Provide the [X, Y] coordinate of the cell's center where the given text is located.  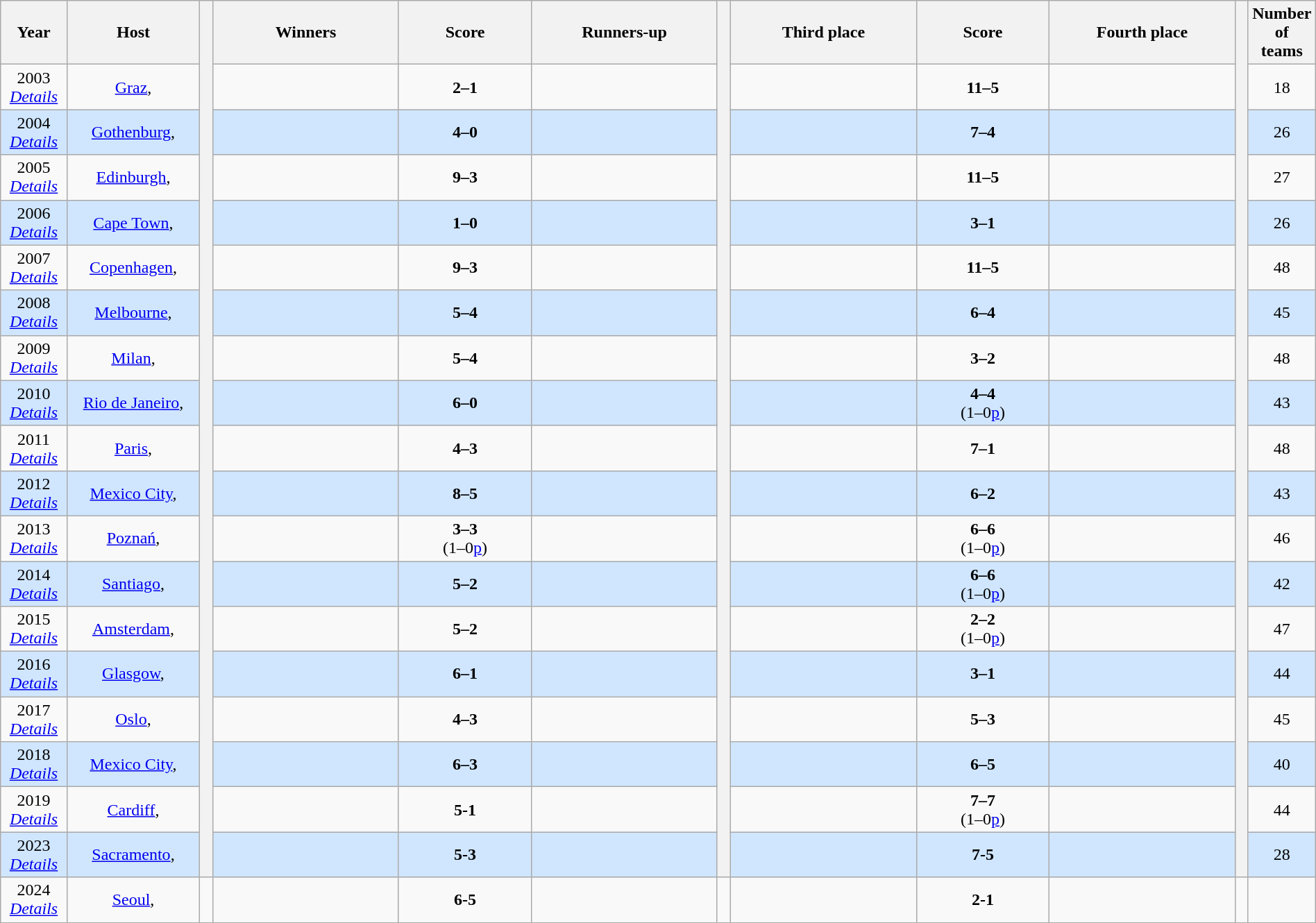
7–7(1–0p) [983, 809]
2015 Details [34, 629]
Fourth place [1142, 33]
Milan, [133, 358]
Rio de Janeiro, [133, 403]
6–0 [465, 403]
27 [1281, 178]
1–0 [465, 222]
40 [1281, 765]
2–2(1–0p) [983, 629]
18 [1281, 87]
Graz, [133, 87]
28 [1281, 855]
Host [133, 33]
Melbourne, [133, 312]
47 [1281, 629]
2009 Details [34, 358]
Seoul, [133, 899]
Sacramento, [133, 855]
2012 Details [34, 493]
Glasgow, [133, 675]
Oslo, [133, 719]
2013 Details [34, 539]
2018 Details [34, 765]
2014 Details [34, 583]
Poznań, [133, 539]
5-3 [465, 855]
Runners-up [625, 33]
2004 Details [34, 132]
Third place [824, 33]
46 [1281, 539]
Amsterdam, [133, 629]
Paris, [133, 448]
2005 Details [34, 178]
2–1 [465, 87]
Number of teams [1281, 33]
6–3 [465, 765]
2017 Details [34, 719]
Gothenburg, [133, 132]
8–5 [465, 493]
Santiago, [133, 583]
3–2 [983, 358]
7–4 [983, 132]
2003 Details [34, 87]
6–4 [983, 312]
2007 Details [34, 268]
7-5 [983, 855]
Cardiff, [133, 809]
Edinburgh, [133, 178]
42 [1281, 583]
2016 Details [34, 675]
2024 Details [34, 899]
4–0 [465, 132]
6-5 [465, 899]
6–5 [983, 765]
Winners [306, 33]
7–1 [983, 448]
Year [34, 33]
4–4(1–0p) [983, 403]
2008 Details [34, 312]
2023 Details [34, 855]
5–3 [983, 719]
3–3(1–0p) [465, 539]
2-1 [983, 899]
Copenhagen, [133, 268]
2019 Details [34, 809]
6–1 [465, 675]
Cape Town, [133, 222]
2011 Details [34, 448]
2006 Details [34, 222]
6–2 [983, 493]
2010 Details [34, 403]
5-1 [465, 809]
